Return the (x, y) coordinate for the center point of the cell that contains the specified text.  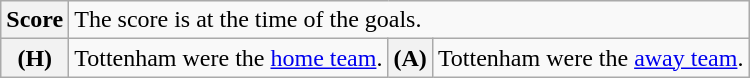
Tottenham were the away team. (590, 58)
(A) (410, 58)
Tottenham were the home team. (228, 58)
(H) (35, 58)
The score is at the time of the goals. (409, 20)
Score (35, 20)
